Determine the [X, Y] coordinate at the center of the cell enclosing the given text.  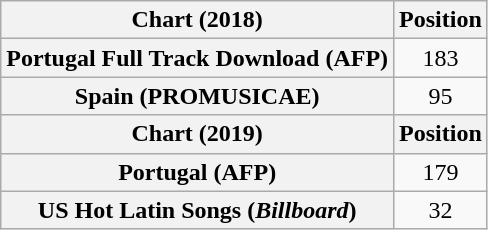
Chart (2018) [198, 20]
95 [441, 96]
Portugal Full Track Download (AFP) [198, 58]
Spain (PROMUSICAE) [198, 96]
183 [441, 58]
32 [441, 210]
179 [441, 172]
US Hot Latin Songs (Billboard) [198, 210]
Portugal (AFP) [198, 172]
Chart (2019) [198, 134]
